Determine the (X, Y) coordinate at the center of the cell enclosing the given text.  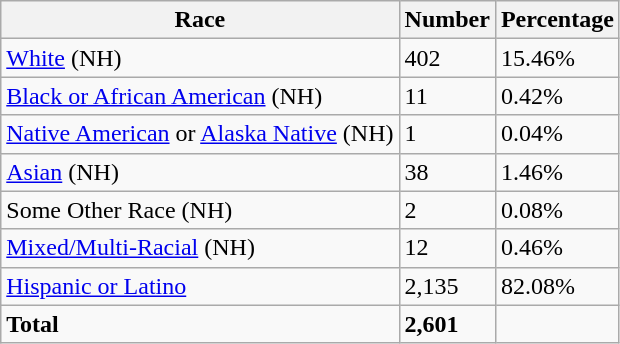
15.46% (557, 58)
Hispanic or Latino (200, 286)
Mixed/Multi-Racial (NH) (200, 248)
1.46% (557, 172)
12 (447, 248)
2 (447, 210)
0.08% (557, 210)
2,601 (447, 324)
11 (447, 96)
0.42% (557, 96)
Native American or Alaska Native (NH) (200, 134)
Black or African American (NH) (200, 96)
Asian (NH) (200, 172)
2,135 (447, 286)
1 (447, 134)
White (NH) (200, 58)
Total (200, 324)
402 (447, 58)
0.04% (557, 134)
Some Other Race (NH) (200, 210)
Race (200, 20)
Number (447, 20)
82.08% (557, 286)
38 (447, 172)
0.46% (557, 248)
Percentage (557, 20)
